Capture the cell that displays the provided text and extract its [x, y] central coordinate. 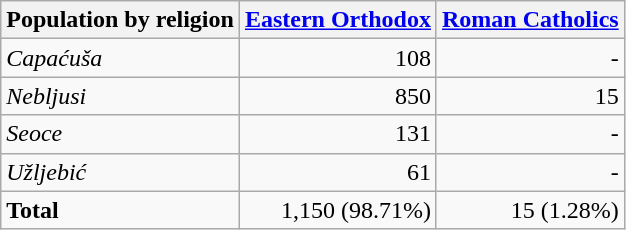
15 [530, 96]
Total [120, 210]
Užljebić [120, 172]
108 [338, 58]
1,150 (98.71%) [338, 210]
Seoce [120, 134]
Eastern Orthodox [338, 20]
15 (1.28%) [530, 210]
Nebljusi [120, 96]
Population by religion [120, 20]
131 [338, 134]
Roman Catholics [530, 20]
61 [338, 172]
850 [338, 96]
Capaćuša [120, 58]
